Extract the [X, Y] coordinate from the center of the cell holding the provided text.  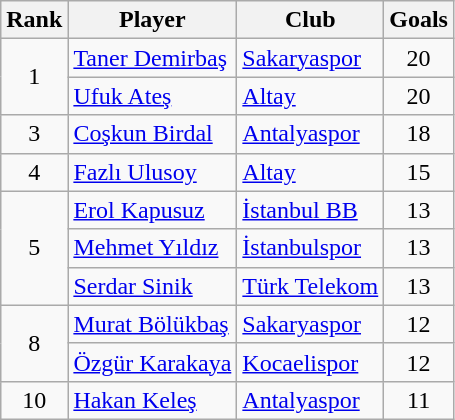
Serdar Sinik [152, 286]
8 [34, 343]
Kocaelispor [310, 362]
Goals [419, 20]
Coşkun Birdal [152, 134]
Player [152, 20]
Ufuk Ateş [152, 96]
İstanbul BB [310, 210]
3 [34, 134]
Taner Demirbaş [152, 58]
Türk Telekom [310, 286]
18 [419, 134]
Rank [34, 20]
15 [419, 172]
Murat Bölükbaş [152, 324]
1 [34, 77]
4 [34, 172]
5 [34, 248]
Özgür Karakaya [152, 362]
Fazlı Ulusoy [152, 172]
İstanbulspor [310, 248]
11 [419, 400]
Erol Kapusuz [152, 210]
Hakan Keleş [152, 400]
10 [34, 400]
Club [310, 20]
Mehmet Yıldız [152, 248]
